Provide the (x, y) coordinate of the cell's center where the given text is located.  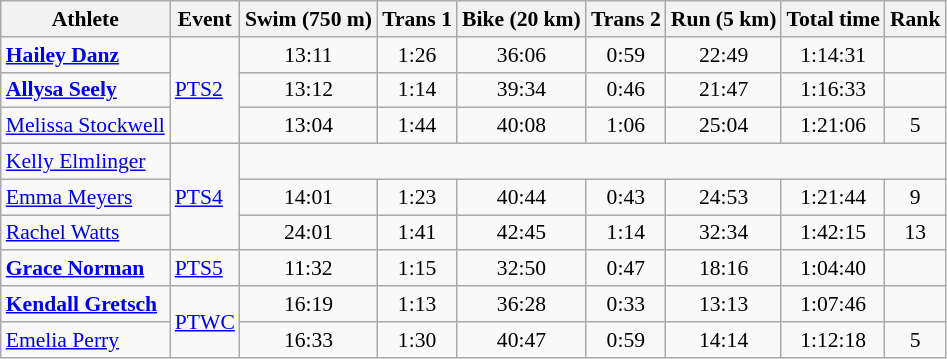
Kendall Gretsch (86, 304)
Grace Norman (86, 269)
1:04:40 (832, 269)
16:33 (308, 340)
Rank (916, 19)
1:26 (417, 55)
Allysa Seely (86, 90)
32:50 (522, 269)
Rachel Watts (86, 233)
Athlete (86, 19)
11:32 (308, 269)
PTWC (205, 322)
36:06 (522, 55)
42:45 (522, 233)
0:47 (626, 269)
PTS2 (205, 90)
PTS5 (205, 269)
36:28 (522, 304)
13:11 (308, 55)
1:06 (626, 126)
40:08 (522, 126)
PTS4 (205, 198)
13:13 (724, 304)
0:46 (626, 90)
32:34 (724, 233)
Total time (832, 19)
1:21:44 (832, 197)
Run (5 km) (724, 19)
0:43 (626, 197)
Swim (750 m) (308, 19)
1:14:31 (832, 55)
14:14 (724, 340)
13 (916, 233)
1:42:15 (832, 233)
Trans 1 (417, 19)
21:47 (724, 90)
24:01 (308, 233)
39:34 (522, 90)
1:12:18 (832, 340)
13:12 (308, 90)
13:04 (308, 126)
Emelia Perry (86, 340)
1:13 (417, 304)
Kelly Elmlinger (86, 162)
1:23 (417, 197)
1:21:06 (832, 126)
Trans 2 (626, 19)
Emma Meyers (86, 197)
14:01 (308, 197)
Hailey Danz (86, 55)
Bike (20 km) (522, 19)
16:19 (308, 304)
1:30 (417, 340)
18:16 (724, 269)
1:44 (417, 126)
Melissa Stockwell (86, 126)
40:44 (522, 197)
1:41 (417, 233)
40:47 (522, 340)
0:33 (626, 304)
9 (916, 197)
1:07:46 (832, 304)
24:53 (724, 197)
Event (205, 19)
1:16:33 (832, 90)
25:04 (724, 126)
22:49 (724, 55)
1:15 (417, 269)
